Detect which cell encompasses the target text, then output its (x, y) center coordinate. 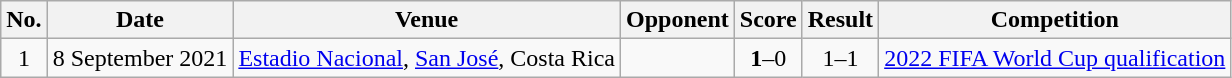
8 September 2021 (140, 58)
Estadio Nacional, San José, Costa Rica (427, 58)
Competition (1055, 20)
Opponent (678, 20)
No. (24, 20)
2022 FIFA World Cup qualification (1055, 58)
Date (140, 20)
Venue (427, 20)
1–1 (840, 58)
1 (24, 58)
1–0 (768, 58)
Result (840, 20)
Score (768, 20)
